For the text-containing cell, return its midpoint in (x, y) coordinate format. 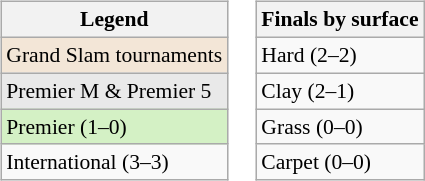
Grass (0–0) (340, 127)
Grand Slam tournaments (114, 55)
Clay (2–1) (340, 91)
Carpet (0–0) (340, 162)
Finals by surface (340, 20)
Legend (114, 20)
Hard (2–2) (340, 55)
Premier M & Premier 5 (114, 91)
International (3–3) (114, 162)
Premier (1–0) (114, 127)
